Return (x, y) of the center of cell containing provided text 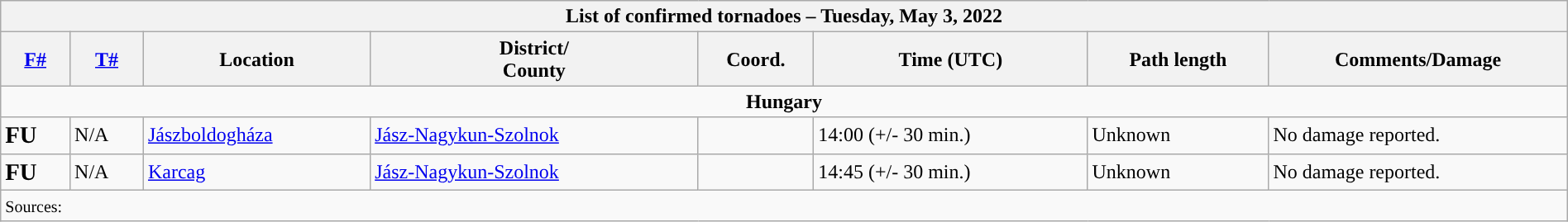
Location (256, 59)
Sources: (784, 205)
14:45 (+/- 30 min.) (951, 172)
14:00 (+/- 30 min.) (951, 135)
F# (36, 59)
Time (UTC) (951, 59)
Jászboldogháza (256, 135)
District/County (534, 59)
Comments/Damage (1417, 59)
Hungary (784, 102)
Coord. (756, 59)
Karcag (256, 172)
Path length (1178, 59)
T# (108, 59)
List of confirmed tornadoes – Tuesday, May 3, 2022 (784, 17)
